Extract the (x, y) coordinate from the center of the cell holding the provided text.  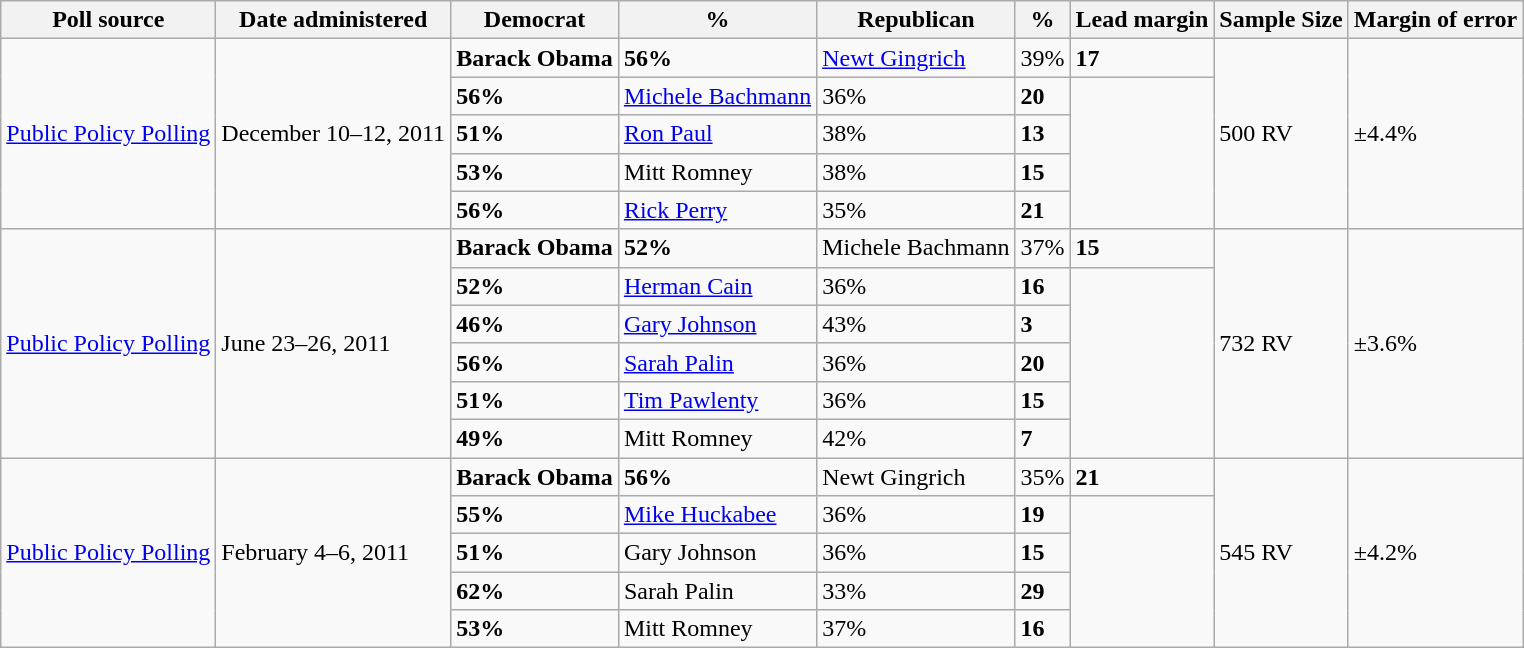
Rick Perry (717, 210)
49% (535, 438)
43% (916, 324)
3 (1042, 324)
June 23–26, 2011 (334, 343)
±3.6% (1436, 343)
13 (1042, 134)
46% (535, 324)
42% (916, 438)
Democrat (535, 20)
Poll source (108, 20)
December 10–12, 2011 (334, 134)
Republican (916, 20)
17 (1142, 58)
62% (535, 591)
±4.4% (1436, 134)
±4.2% (1436, 553)
February 4–6, 2011 (334, 553)
Sample Size (1281, 20)
Date administered (334, 20)
Margin of error (1436, 20)
Mike Huckabee (717, 515)
Herman Cain (717, 286)
39% (1042, 58)
545 RV (1281, 553)
19 (1042, 515)
Lead margin (1142, 20)
55% (535, 515)
Tim Pawlenty (717, 400)
7 (1042, 438)
33% (916, 591)
29 (1042, 591)
Ron Paul (717, 134)
500 RV (1281, 134)
732 RV (1281, 343)
